Return (x, y) of the center of cell containing provided text 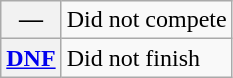
Did not finish (146, 58)
DNF (31, 58)
— (31, 20)
Did not compete (146, 20)
